Detect which cell encompasses the target text, then output its (X, Y) center coordinate. 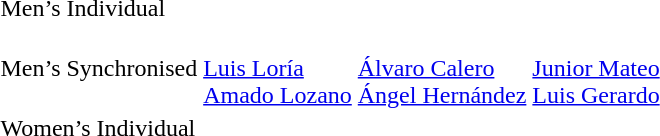
Luis LoríaAmado Lozano (278, 68)
Álvaro CaleroÁngel Hernández (442, 68)
